Scan for the cell matching the given text and deliver its [X, Y] coordinate at center. 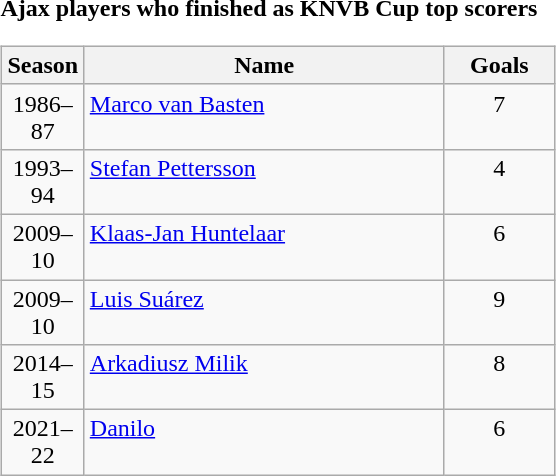
7 [500, 116]
Marco van Basten [264, 116]
Season [42, 65]
2014–15 [42, 378]
1993–94 [42, 182]
2021–22 [42, 442]
Arkadiusz Milik [264, 378]
Klaas-Jan Huntelaar [264, 246]
Name [264, 65]
Danilo [264, 442]
1986–87 [42, 116]
8 [500, 378]
9 [500, 312]
Stefan Pettersson [264, 182]
Luis Suárez [264, 312]
4 [500, 182]
Goals [500, 65]
